Search for the cell housing the specified text and yield its (x, y) center coordinate. 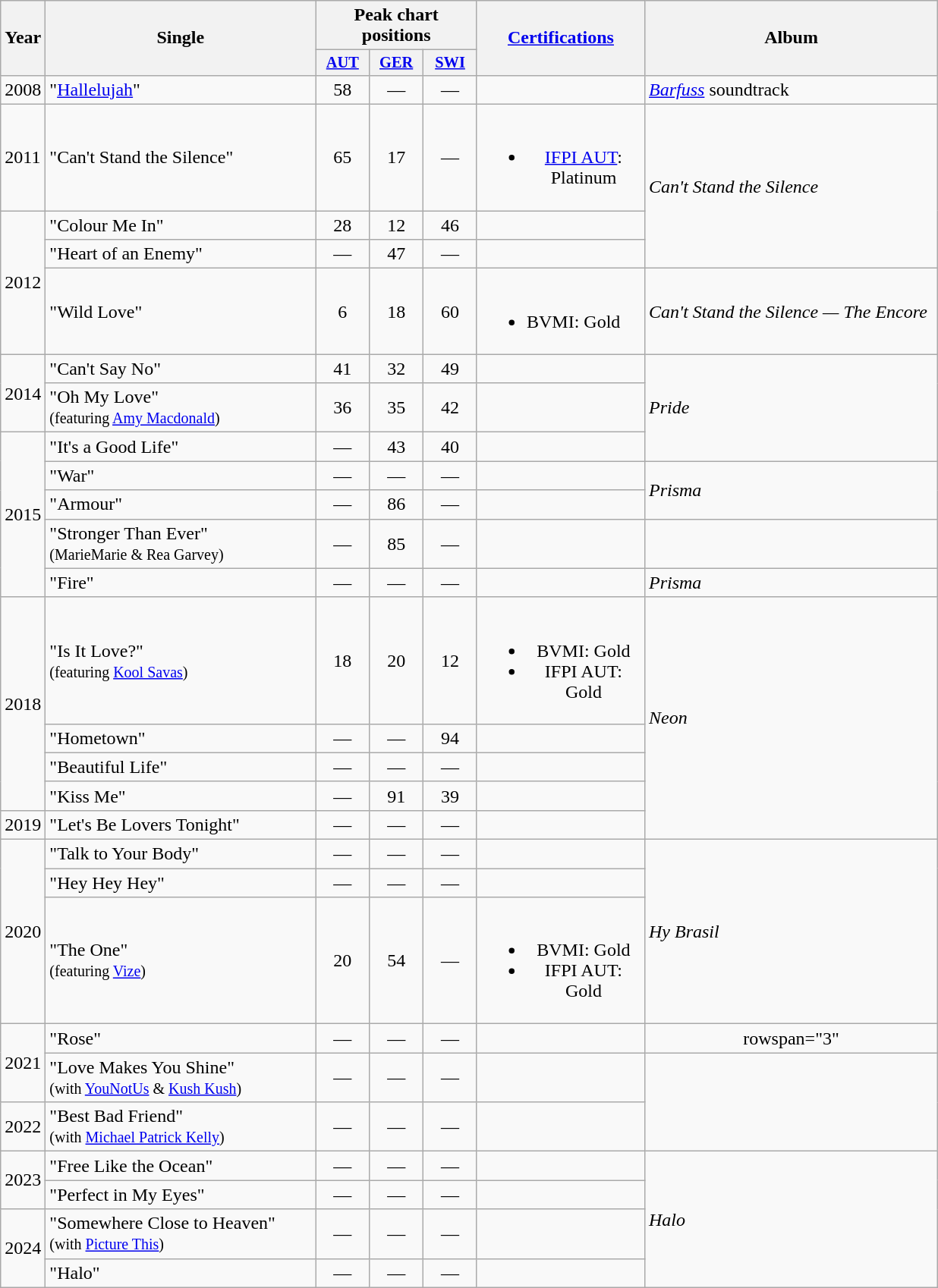
"Colour Me In" (181, 225)
2021 (23, 1063)
40 (451, 447)
"Hometown" (181, 738)
32 (396, 369)
"Halo" (181, 1273)
17 (396, 158)
Single (181, 38)
Halo (791, 1220)
Pride (791, 408)
AUT (343, 63)
"The One" (featuring Vize) (181, 960)
2011 (23, 158)
46 (451, 225)
86 (396, 504)
IFPI AUT: Platinum (560, 158)
"Can't Say No" (181, 369)
60 (451, 311)
"War" (181, 476)
2020 (23, 931)
SWI (451, 63)
85 (396, 543)
94 (451, 738)
Peak chart positions (396, 26)
"Fire" (181, 583)
Can't Stand the Silence (791, 187)
"Best Bad Friend" (with Michael Patrick Kelly) (181, 1127)
"Wild Love" (181, 311)
Barfuss soundtrack (791, 90)
54 (396, 960)
28 (343, 225)
"Talk to Your Body" (181, 854)
Album (791, 38)
"Kiss Me" (181, 796)
2022 (23, 1127)
58 (343, 90)
"Heart of an Enemy" (181, 254)
GER (396, 63)
"Let's Be Lovers Tonight" (181, 825)
"Beautiful Life" (181, 767)
"Can't Stand the Silence" (181, 158)
2019 (23, 825)
65 (343, 158)
41 (343, 369)
"Stronger Than Ever" (MarieMarie & Rea Garvey) (181, 543)
2012 (23, 282)
43 (396, 447)
36 (343, 408)
"It's a Good Life" (181, 447)
47 (396, 254)
"Hallelujah" (181, 90)
39 (451, 796)
"Is It Love?" (featuring Kool Savas) (181, 660)
2018 (23, 704)
2014 (23, 393)
2015 (23, 514)
2008 (23, 90)
Can't Stand the Silence — The Encore (791, 311)
"Rose" (181, 1038)
Certifications (560, 38)
Year (23, 38)
"Oh My Love" (featuring Amy Macdonald) (181, 408)
35 (396, 408)
"Hey Hey Hey" (181, 883)
"Somewhere Close to Heaven"(with Picture This) (181, 1233)
49 (451, 369)
Neon (791, 718)
Hy Brasil (791, 931)
6 (343, 311)
91 (396, 796)
"Armour" (181, 504)
"Perfect in My Eyes" (181, 1195)
rowspan="3" (791, 1038)
2023 (23, 1180)
"Free Like the Ocean" (181, 1166)
"Love Makes You Shine" (with YouNotUs & Kush Kush) (181, 1077)
2024 (23, 1249)
42 (451, 408)
BVMI: Gold (560, 311)
